Return [X, Y] of the center of cell containing provided text 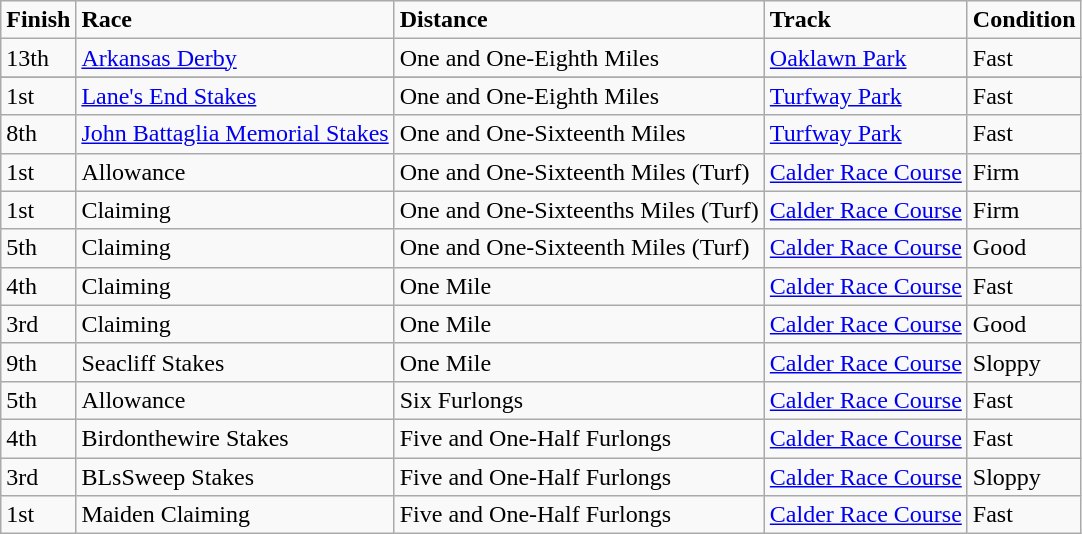
Birdonthewire Stakes [235, 438]
John Battaglia Memorial Stakes [235, 134]
13th [38, 58]
Condition [1024, 20]
One and One-Sixteenths Miles (Turf) [579, 210]
Distance [579, 20]
Race [235, 20]
Oaklawn Park [866, 58]
Seacliff Stakes [235, 362]
9th [38, 362]
Finish [38, 20]
Track [866, 20]
Lane's End Stakes [235, 96]
Maiden Claiming [235, 515]
One and One-Sixteenth Miles [579, 134]
8th [38, 134]
Arkansas Derby [235, 58]
Six Furlongs [579, 400]
BLsSweep Stakes [235, 477]
